Determine the (X, Y) coordinate at the center of the cell enclosing the given text.  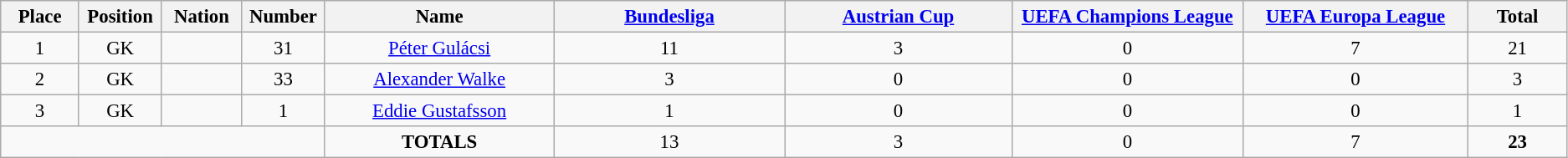
31 (283, 48)
Name (439, 17)
Eddie Gustafsson (439, 111)
UEFA Europa League (1355, 17)
Total (1518, 17)
21 (1518, 48)
Number (283, 17)
UEFA Champions League (1127, 17)
11 (669, 48)
TOTALS (439, 142)
Place (40, 17)
23 (1518, 142)
Péter Gulácsi (439, 48)
Bundesliga (669, 17)
Position (120, 17)
2 (40, 79)
Austrian Cup (899, 17)
Alexander Walke (439, 79)
Nation (202, 17)
33 (283, 79)
13 (669, 142)
